Detect which cell encompasses the target text, then output its (x, y) center coordinate. 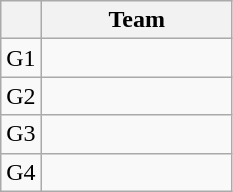
G4 (21, 172)
Team (136, 20)
G2 (21, 96)
G3 (21, 134)
G1 (21, 58)
